From the cell containing the given text, extract its center point as [x, y] coordinate. 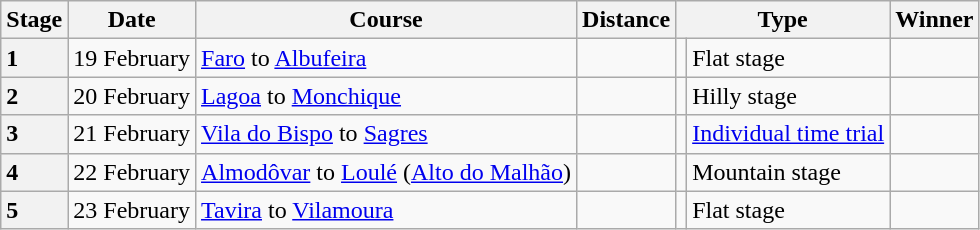
22 February [132, 172]
Date [132, 20]
Course [386, 20]
Lagoa to Monchique [386, 96]
Mountain stage [788, 172]
5 [34, 210]
Individual time trial [788, 134]
2 [34, 96]
Faro to Albufeira [386, 58]
Almodôvar to Loulé (Alto do Malhão) [386, 172]
23 February [132, 210]
3 [34, 134]
Vila do Bispo to Sagres [386, 134]
Type [783, 20]
21 February [132, 134]
Hilly stage [788, 96]
19 February [132, 58]
4 [34, 172]
20 February [132, 96]
Stage [34, 20]
1 [34, 58]
Winner [934, 20]
Distance [626, 20]
Tavira to Vilamoura [386, 210]
